Extract the [X, Y] coordinate from the center of the cell holding the provided text.  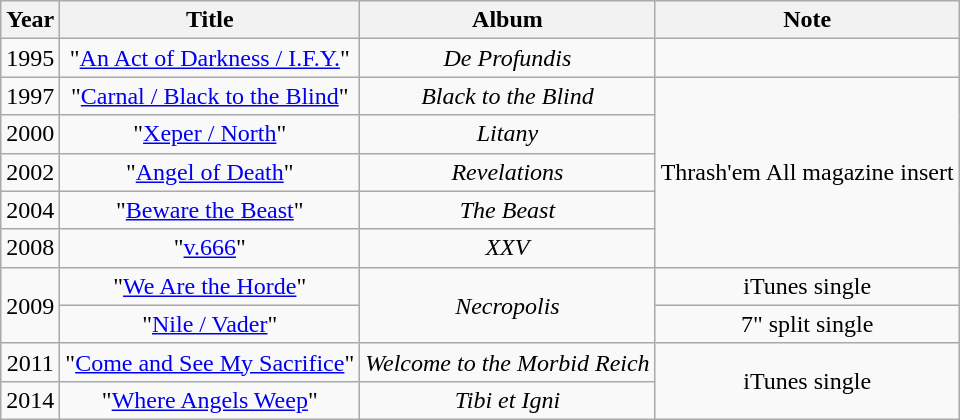
2009 [30, 305]
2011 [30, 362]
2000 [30, 134]
2004 [30, 210]
Black to the Blind [508, 96]
2002 [30, 172]
"Carnal / Black to the Blind" [210, 96]
"Xeper / North" [210, 134]
Title [210, 20]
1997 [30, 96]
XXV [508, 248]
Tibi et Igni [508, 400]
Litany [508, 134]
"We Are the Horde" [210, 286]
Thrash'em All magazine insert [807, 172]
"Nile / Vader" [210, 324]
Revelations [508, 172]
Year [30, 20]
"Angel of Death" [210, 172]
Necropolis [508, 305]
1995 [30, 58]
The Beast [508, 210]
"Come and See My Sacrifice" [210, 362]
2014 [30, 400]
Album [508, 20]
7" split single [807, 324]
De Profundis [508, 58]
"Beware the Beast" [210, 210]
"An Act of Darkness / I.F.Y." [210, 58]
2008 [30, 248]
Welcome to the Morbid Reich [508, 362]
Note [807, 20]
"v.666" [210, 248]
"Where Angels Weep" [210, 400]
